Scan for the cell matching the given text and deliver its (x, y) coordinate at center. 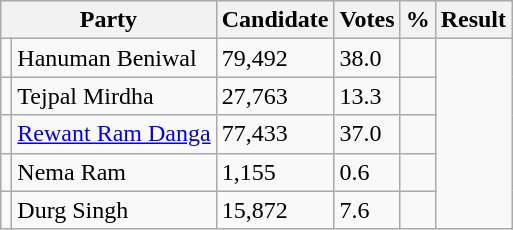
Tejpal Mirdha (114, 96)
0.6 (367, 172)
% (418, 20)
7.6 (367, 210)
27,763 (275, 96)
38.0 (367, 58)
Nema Ram (114, 172)
13.3 (367, 96)
Hanuman Beniwal (114, 58)
Rewant Ram Danga (114, 134)
Party (108, 20)
Result (473, 20)
15,872 (275, 210)
Votes (367, 20)
Candidate (275, 20)
37.0 (367, 134)
Durg Singh (114, 210)
79,492 (275, 58)
77,433 (275, 134)
1,155 (275, 172)
